Return [x, y] of the center of cell containing provided text 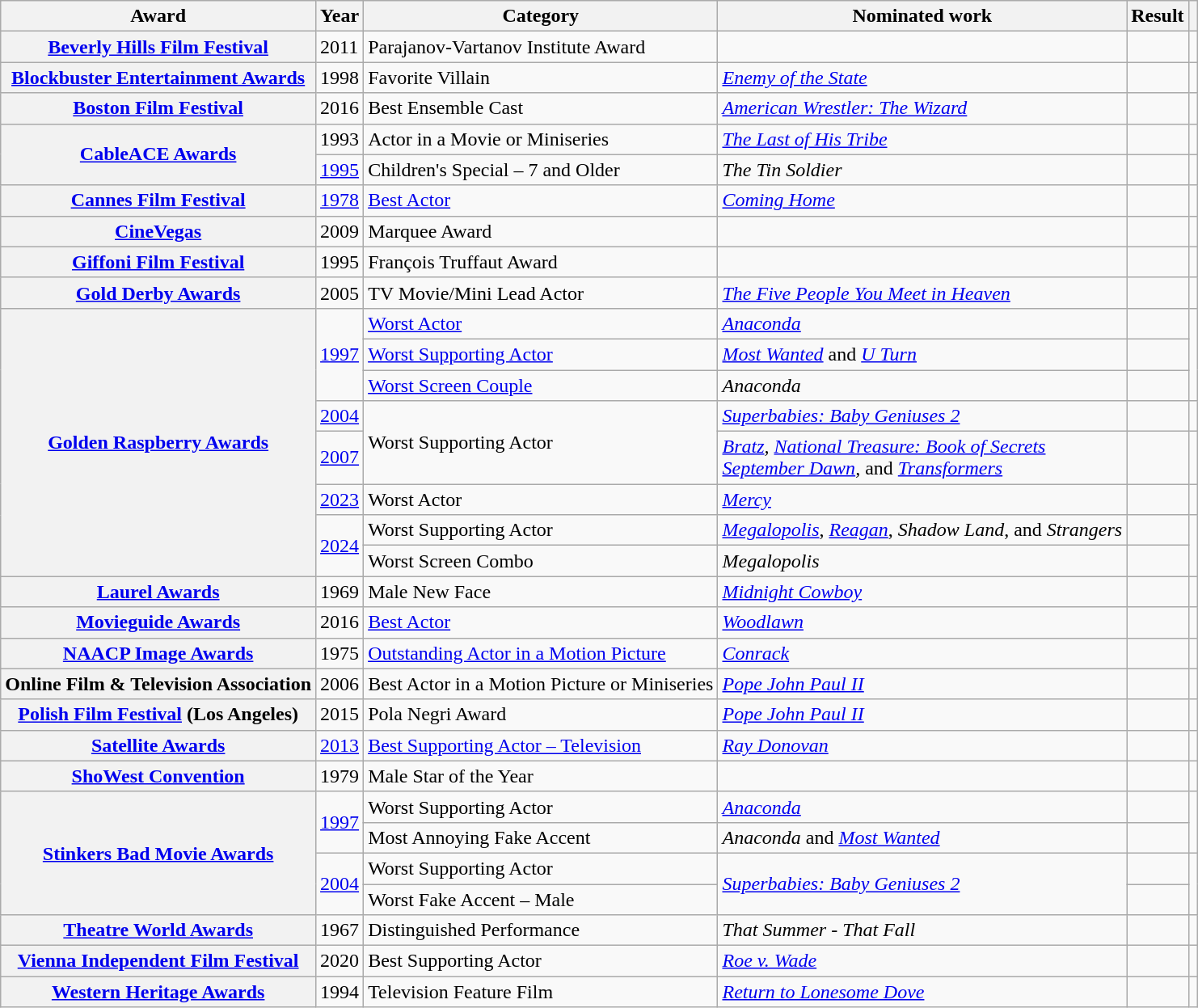
2009 [340, 231]
Cannes Film Festival [158, 200]
Nominated work [922, 16]
Most Annoying Fake Accent [541, 837]
2011 [340, 47]
1994 [340, 992]
Bratz, National Treasure: Book of Secrets September Dawn, and Transformers [922, 458]
1978 [340, 200]
Male New Face [541, 592]
Most Wanted and U Turn [922, 354]
Roe v. Wade [922, 961]
NAACP Image Awards [158, 653]
Award [158, 16]
Online Film & Television Association [158, 684]
The Five People You Meet in Heaven [922, 293]
2023 [340, 500]
1998 [340, 78]
Gold Derby Awards [158, 293]
2013 [340, 745]
Best Ensemble Cast [541, 108]
Best Supporting Actor – Television [541, 745]
Actor in a Movie or Miniseries [541, 139]
Category [541, 16]
Laurel Awards [158, 592]
2015 [340, 715]
Boston Film Festival [158, 108]
TV Movie/Mini Lead Actor [541, 293]
Vienna Independent Film Festival [158, 961]
Mercy [922, 500]
Enemy of the State [922, 78]
CableACE Awards [158, 154]
Movieguide Awards [158, 622]
Megalopolis [922, 561]
2005 [340, 293]
ShoWest Convention [158, 776]
Marquee Award [541, 231]
Polish Film Festival (Los Angeles) [158, 715]
Year [340, 16]
Best Actor in a Motion Picture or Miniseries [541, 684]
Favorite Villain [541, 78]
Ray Donovan [922, 745]
Blockbuster Entertainment Awards [158, 78]
1993 [340, 139]
Satellite Awards [158, 745]
Stinkers Bad Movie Awards [158, 853]
Pola Negri Award [541, 715]
Best Supporting Actor [541, 961]
1969 [340, 592]
Beverly Hills Film Festival [158, 47]
Anaconda and Most Wanted [922, 837]
The Tin Soldier [922, 170]
Woodlawn [922, 622]
Outstanding Actor in a Motion Picture [541, 653]
Television Feature Film [541, 992]
Result [1158, 16]
2006 [340, 684]
Return to Lonesome Dove [922, 992]
Western Heritage Awards [158, 992]
1979 [340, 776]
Theatre World Awards [158, 930]
Midnight Cowboy [922, 592]
1975 [340, 653]
Male Star of the Year [541, 776]
François Truffaut Award [541, 262]
Conrack [922, 653]
Worst Screen Couple [541, 386]
CineVegas [158, 231]
Children's Special – 7 and Older [541, 170]
1967 [340, 930]
Distinguished Performance [541, 930]
2024 [340, 546]
Megalopolis, Reagan, Shadow Land, and Strangers [922, 530]
That Summer - That Fall [922, 930]
2007 [340, 458]
Parajanov-Vartanov Institute Award [541, 47]
Coming Home [922, 200]
Giffoni Film Festival [158, 262]
Golden Raspberry Awards [158, 442]
Worst Fake Accent – Male [541, 900]
2020 [340, 961]
American Wrestler: The Wizard [922, 108]
Worst Screen Combo [541, 561]
The Last of His Tribe [922, 139]
